Scan for the cell matching the given text and deliver its (x, y) coordinate at center. 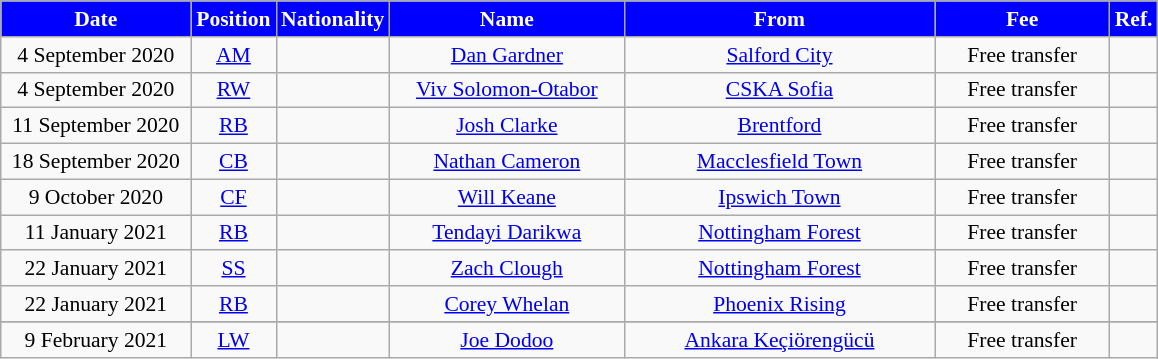
Zach Clough (506, 269)
9 October 2020 (96, 197)
Ankara Keçiörengücü (779, 340)
Josh Clarke (506, 126)
Corey Whelan (506, 304)
SS (234, 269)
Viv Solomon-Otabor (506, 90)
11 September 2020 (96, 126)
From (779, 19)
Macclesfield Town (779, 162)
Ipswich Town (779, 197)
LW (234, 340)
9 February 2021 (96, 340)
Will Keane (506, 197)
Phoenix Rising (779, 304)
Name (506, 19)
Fee (1022, 19)
Dan Gardner (506, 55)
CF (234, 197)
18 September 2020 (96, 162)
CB (234, 162)
Nationality (332, 19)
CSKA Sofia (779, 90)
Salford City (779, 55)
11 January 2021 (96, 233)
AM (234, 55)
Position (234, 19)
Joe Dodoo (506, 340)
Date (96, 19)
RW (234, 90)
Nathan Cameron (506, 162)
Ref. (1134, 19)
Tendayi Darikwa (506, 233)
Brentford (779, 126)
